Detect which cell encompasses the target text, then output its [X, Y] center coordinate. 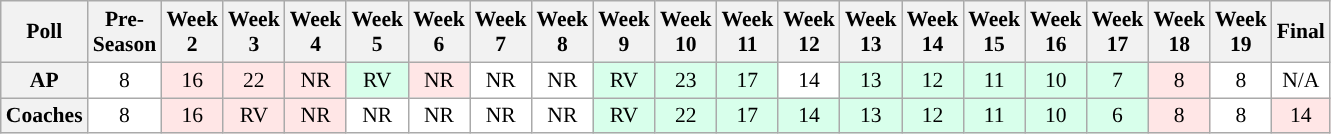
Final [1301, 32]
23 [686, 80]
Week4 [316, 32]
Coaches [44, 116]
Week10 [686, 32]
Week2 [192, 32]
Week9 [624, 32]
Week12 [809, 32]
Week11 [748, 32]
Pre-Season [125, 32]
Week16 [1056, 32]
Week13 [871, 32]
Week7 [501, 32]
Week14 [933, 32]
Week8 [562, 32]
Week19 [1241, 32]
Week17 [1118, 32]
7 [1118, 80]
AP [44, 80]
Week15 [994, 32]
Week5 [377, 32]
Week6 [439, 32]
N/A [1301, 80]
Week3 [254, 32]
6 [1118, 116]
Poll [44, 32]
Week18 [1179, 32]
